From the cell containing the given text, extract its center point as (x, y) coordinate. 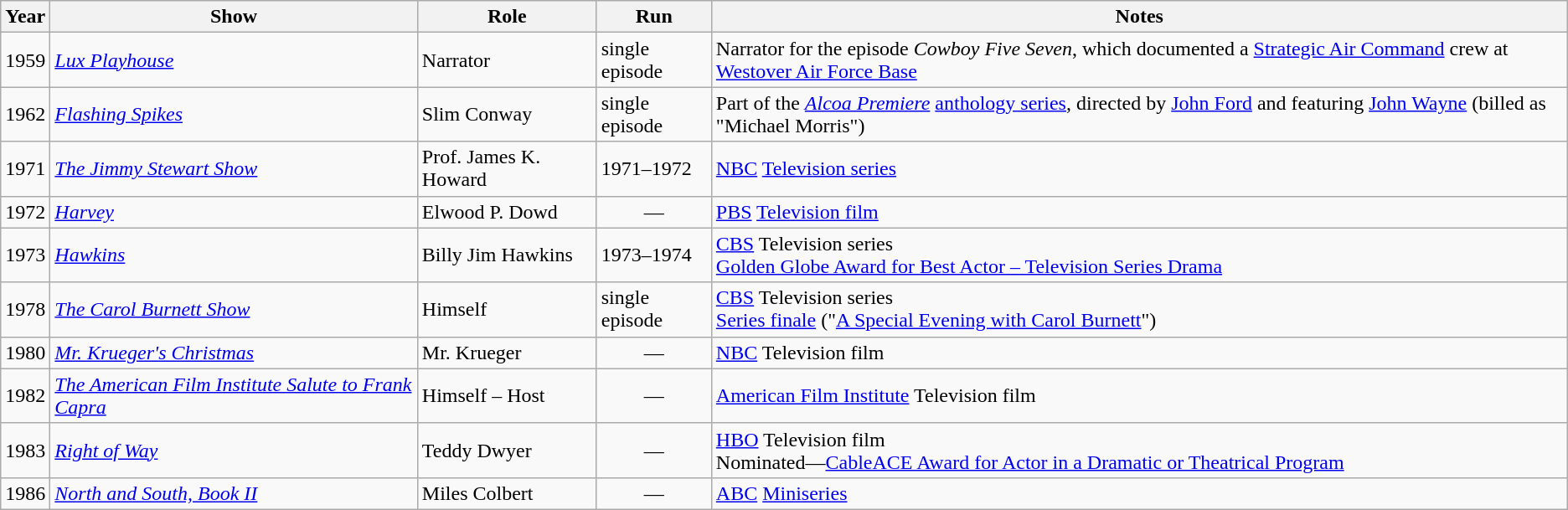
CBS Television seriesSeries finale ("A Special Evening with Carol Burnett") (1139, 310)
Part of the Alcoa Premiere anthology series, directed by John Ford and featuring John Wayne (billed as "Michael Morris") (1139, 114)
Hawkins (234, 255)
The Carol Burnett Show (234, 310)
Miles Colbert (507, 493)
1959 (25, 60)
North and South, Book II (234, 493)
Narrator for the episode Cowboy Five Seven, which documented a Strategic Air Command crew at Westover Air Force Base (1139, 60)
Harvey (234, 212)
The Jimmy Stewart Show (234, 169)
Mr. Krueger's Christmas (234, 353)
Year (25, 17)
Elwood P. Dowd (507, 212)
Lux Playhouse (234, 60)
NBC Television film (1139, 353)
1978 (25, 310)
Notes (1139, 17)
Mr. Krueger (507, 353)
Narrator (507, 60)
1986 (25, 493)
Slim Conway (507, 114)
CBS Television seriesGolden Globe Award for Best Actor – Television Series Drama (1139, 255)
Flashing Spikes (234, 114)
1972 (25, 212)
NBC Television series (1139, 169)
Run (653, 17)
1980 (25, 353)
The American Film Institute Salute to Frank Capra (234, 395)
Show (234, 17)
1971 (25, 169)
Teddy Dwyer (507, 451)
1962 (25, 114)
Right of Way (234, 451)
1973 (25, 255)
1982 (25, 395)
1973–1974 (653, 255)
Himself (507, 310)
American Film Institute Television film (1139, 395)
1971–1972 (653, 169)
Prof. James K. Howard (507, 169)
Role (507, 17)
HBO Television filmNominated—CableACE Award for Actor in a Dramatic or Theatrical Program (1139, 451)
PBS Television film (1139, 212)
ABC Miniseries (1139, 493)
Billy Jim Hawkins (507, 255)
Himself – Host (507, 395)
1983 (25, 451)
